Determine the (X, Y) coordinate at the center of the cell enclosing the given text.  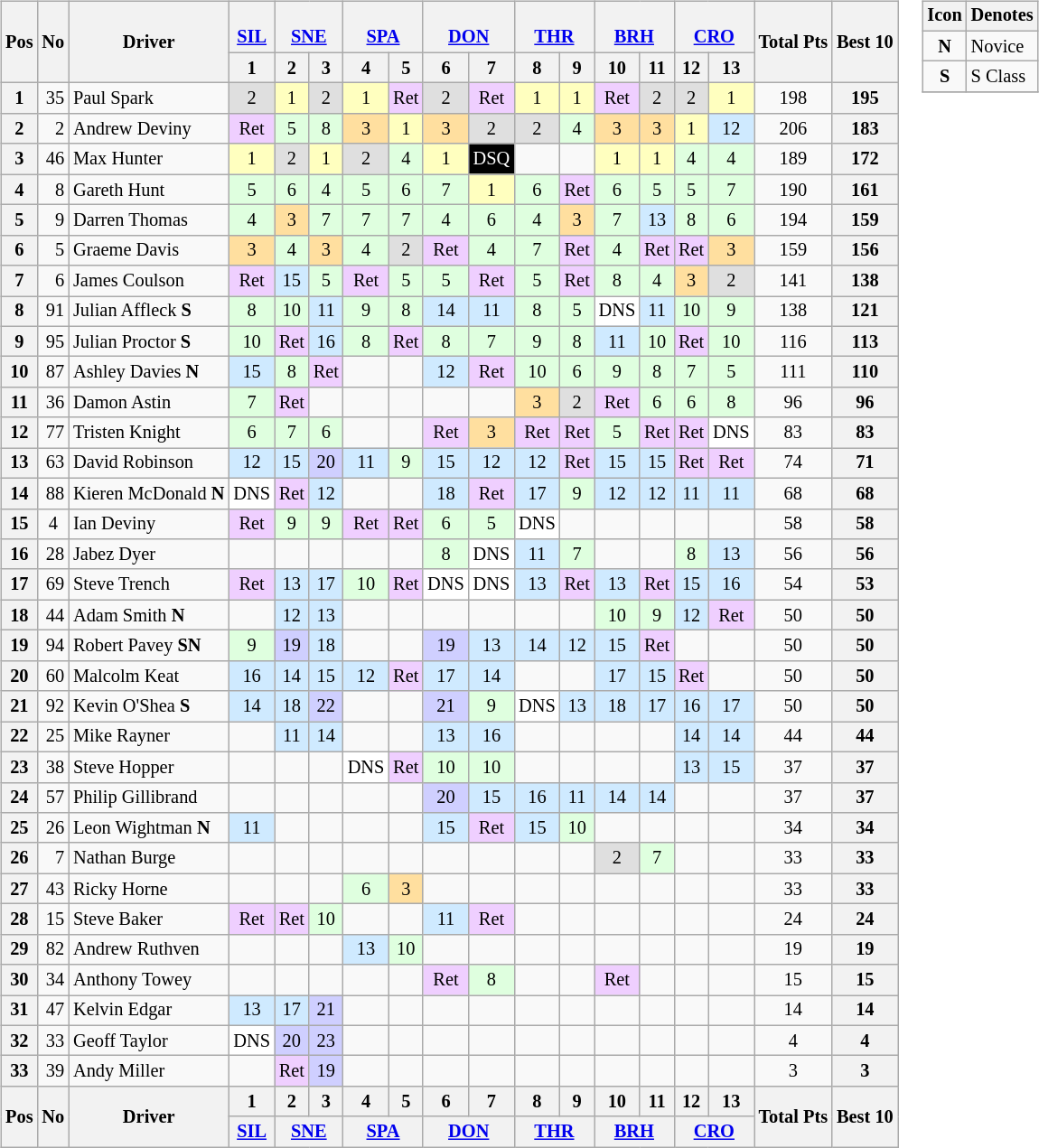
Nathan Burge (148, 858)
43 (52, 889)
194 (793, 220)
David Robinson (148, 463)
Ricky Horne (148, 889)
Gareth Hunt (148, 190)
Andrew Ruthven (148, 949)
183 (866, 129)
95 (52, 341)
30 (19, 980)
77 (52, 433)
Anthony Towey (148, 980)
Steve Baker (148, 919)
Steve Hopper (148, 767)
Andy Miller (148, 1071)
195 (866, 98)
38 (52, 767)
172 (866, 159)
Denotes (1003, 16)
74 (793, 463)
Max Hunter (148, 159)
54 (793, 584)
S (945, 77)
Ashley Davies N (148, 372)
113 (866, 341)
Mike Rayner (148, 737)
53 (866, 584)
James Coulson (148, 281)
63 (52, 463)
Kevin O'Shea S (148, 706)
Damon Astin (148, 403)
Philip Gillibrand (148, 798)
S Class (1003, 77)
27 (19, 889)
Graeme Davis (148, 250)
111 (793, 372)
110 (866, 372)
71 (866, 463)
29 (19, 949)
Steve Trench (148, 584)
31 (19, 1011)
32 (19, 1041)
Adam Smith N (148, 615)
190 (793, 190)
91 (52, 312)
Novice (1003, 46)
88 (52, 493)
156 (866, 250)
69 (52, 584)
57 (52, 798)
Robert Pavey SN (148, 646)
60 (52, 676)
87 (52, 372)
Kelvin Edgar (148, 1011)
Leon Wightman N (148, 828)
Kieren McDonald N (148, 493)
47 (52, 1011)
39 (52, 1071)
Geoff Taylor (148, 1041)
161 (866, 190)
189 (793, 159)
Icon (945, 16)
36 (52, 403)
141 (793, 281)
116 (793, 341)
Darren Thomas (148, 220)
Paul Spark (148, 98)
Tristen Knight (148, 433)
206 (793, 129)
35 (52, 98)
Andrew Deviny (148, 129)
Ian Deviny (148, 524)
46 (52, 159)
82 (52, 949)
N (945, 46)
DSQ (491, 159)
94 (52, 646)
Jabez Dyer (148, 555)
Julian Proctor S (148, 341)
92 (52, 706)
Malcolm Keat (148, 676)
Julian Affleck S (148, 312)
121 (866, 312)
198 (793, 98)
